Return the (x, y) coordinate for the center point of the cell that contains the specified text.  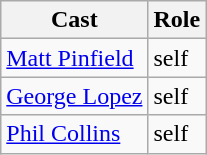
Matt Pinfield (74, 58)
Cast (74, 20)
George Lopez (74, 96)
Phil Collins (74, 134)
Role (177, 20)
